Return the [x, y] coordinate for the center point of the cell that contains the specified text.  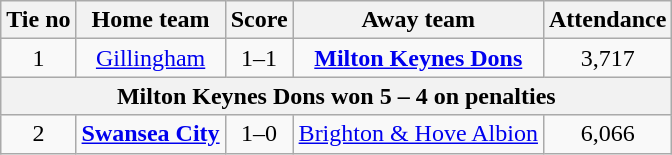
Swansea City [150, 134]
Brighton & Hove Albion [418, 134]
Tie no [38, 20]
Milton Keynes Dons [418, 58]
Attendance [607, 20]
2 [38, 134]
6,066 [607, 134]
1–0 [259, 134]
Gillingham [150, 58]
Home team [150, 20]
1–1 [259, 58]
Milton Keynes Dons won 5 – 4 on penalties [336, 96]
Score [259, 20]
1 [38, 58]
3,717 [607, 58]
Away team [418, 20]
